Return [x, y] of the center of cell containing provided text 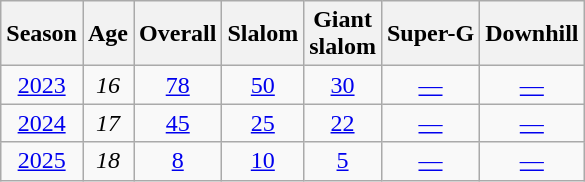
Season [42, 34]
Age [108, 34]
22 [343, 123]
Giantslalom [343, 34]
5 [343, 161]
8 [178, 161]
10 [263, 161]
18 [108, 161]
Overall [178, 34]
50 [263, 85]
2023 [42, 85]
17 [108, 123]
45 [178, 123]
Downhill [532, 34]
25 [263, 123]
2025 [42, 161]
16 [108, 85]
30 [343, 85]
78 [178, 85]
Super-G [430, 34]
Slalom [263, 34]
2024 [42, 123]
